Search for the cell housing the specified text and yield its [X, Y] center coordinate. 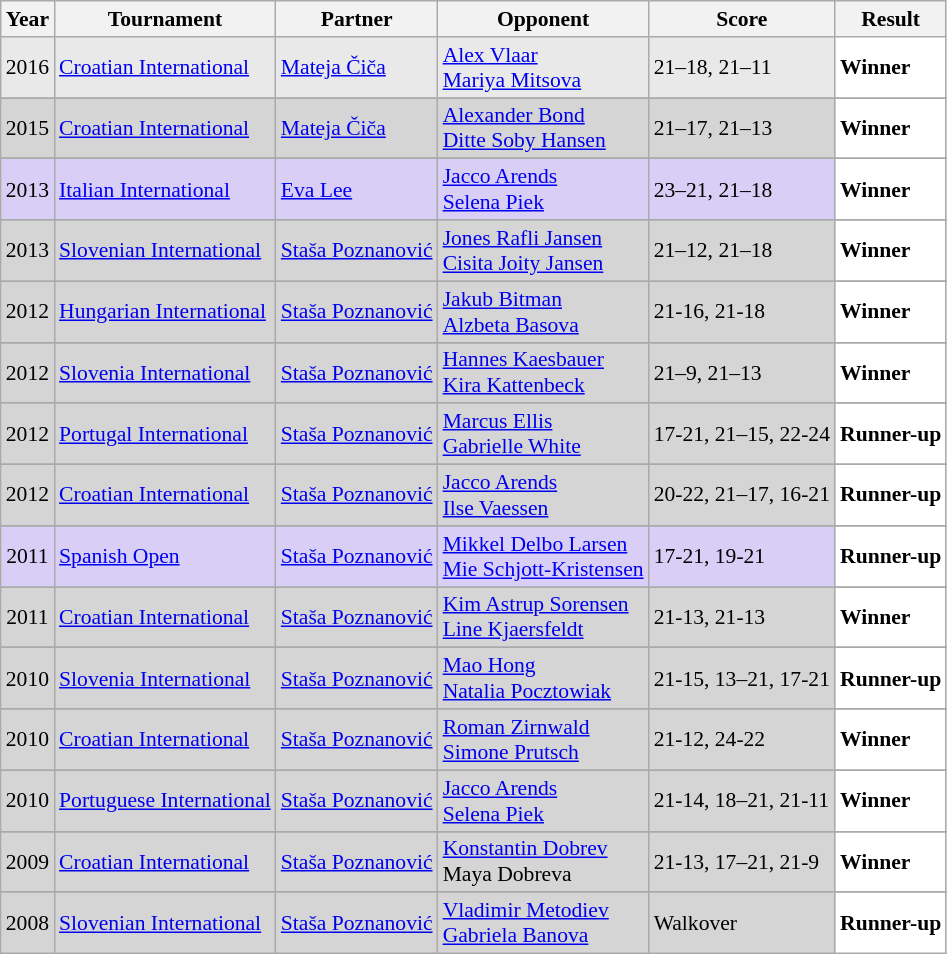
Alexander Bond Ditte Soby Hansen [544, 128]
Spanish Open [165, 556]
2015 [28, 128]
Mao Hong Natalia Pocztowiak [544, 678]
Mikkel Delbo Larsen Mie Schjott-Kristensen [544, 556]
2016 [28, 68]
Tournament [165, 19]
21–9, 21–13 [742, 372]
Portuguese International [165, 800]
17-21, 21–15, 22-24 [742, 434]
Jacco Arends Ilse Vaessen [544, 496]
2008 [28, 924]
Opponent [544, 19]
Walkover [742, 924]
17-21, 19-21 [742, 556]
Score [742, 19]
21-13, 17–21, 21-9 [742, 862]
Year [28, 19]
Eva Lee [357, 190]
Result [890, 19]
Konstantin Dobrev Maya Dobreva [544, 862]
Alex Vlaar Mariya Mitsova [544, 68]
21-16, 21-18 [742, 312]
Italian International [165, 190]
23–21, 21–18 [742, 190]
21–12, 21–18 [742, 250]
2009 [28, 862]
Jones Rafli Jansen Cisita Joity Jansen [544, 250]
21-12, 24-22 [742, 740]
Partner [357, 19]
Hannes Kaesbauer Kira Kattenbeck [544, 372]
21–18, 21–11 [742, 68]
Portugal International [165, 434]
Jakub Bitman Alzbeta Basova [544, 312]
20-22, 21–17, 16-21 [742, 496]
Roman Zirnwald Simone Prutsch [544, 740]
21–17, 21–13 [742, 128]
21-13, 21-13 [742, 618]
Marcus Ellis Gabrielle White [544, 434]
Vladimir Metodiev Gabriela Banova [544, 924]
Kim Astrup Sorensen Line Kjaersfeldt [544, 618]
Hungarian International [165, 312]
21-15, 13–21, 17-21 [742, 678]
21-14, 18–21, 21-11 [742, 800]
